Output the [x, y] coordinate of the center of the cell containing the given text.  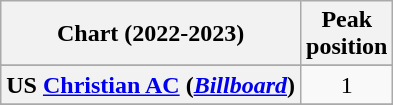
Peak position [347, 34]
US Christian AC (Billboard) [151, 85]
Chart (2022-2023) [151, 34]
1 [347, 85]
